Pinpoint the cell where the given text exists, returning its (X, Y) midpoint coordinate. 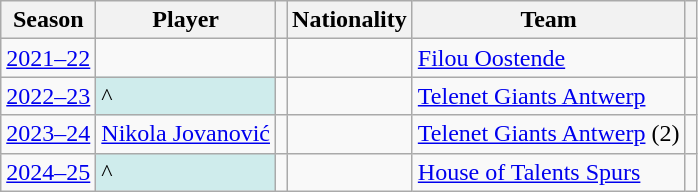
Nationality (350, 20)
Season (48, 20)
Player (186, 20)
Telenet Giants Antwerp (548, 96)
Filou Oostende (548, 58)
Team (548, 20)
2023–24 (48, 134)
2021–22 (48, 58)
House of Talents Spurs (548, 172)
2022–23 (48, 96)
2024–25 (48, 172)
Telenet Giants Antwerp (2) (548, 134)
Nikola Jovanović (186, 134)
